Extract the [x, y] coordinate from the center of the cell holding the provided text.  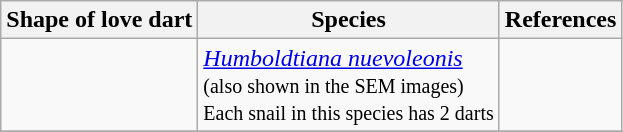
References [560, 20]
Shape of love dart [100, 20]
Species [348, 20]
Humboldtiana nuevoleonis (also shown in the SEM images)Each snail in this species has 2 darts [348, 85]
